Scan for the cell matching the given text and deliver its [x, y] coordinate at center. 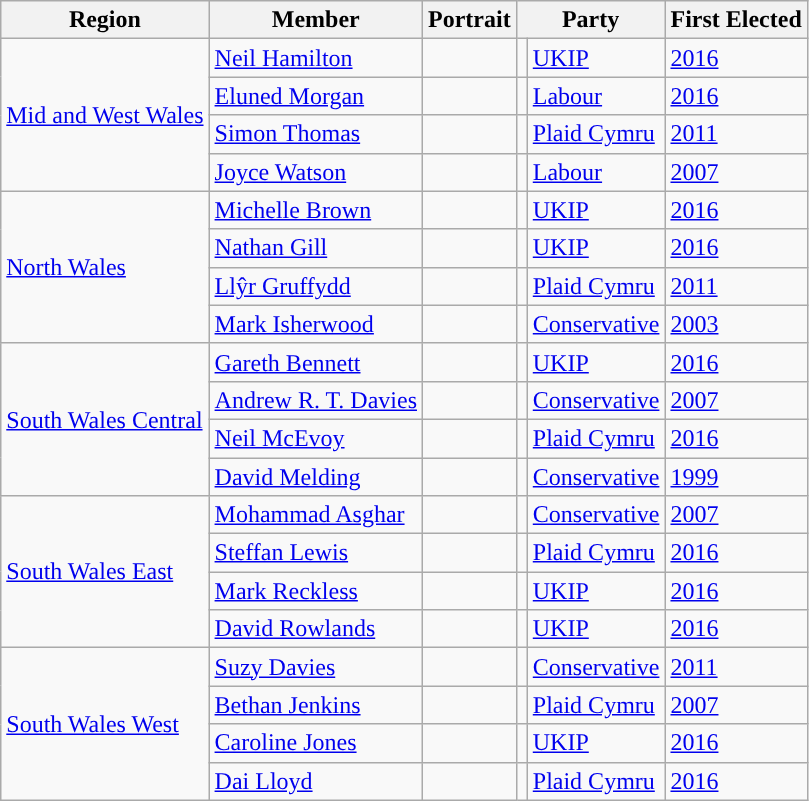
1999 [736, 477]
2003 [736, 324]
Portrait [470, 20]
Nathan Gill [316, 248]
Mark Isherwood [316, 324]
Eluned Morgan [316, 96]
Party [590, 20]
Caroline Jones [316, 743]
Llŷr Gruffydd [316, 286]
Member [316, 20]
Mid and West Wales [105, 115]
Andrew R. T. Davies [316, 400]
Bethan Jenkins [316, 705]
South Wales East [105, 572]
Michelle Brown [316, 210]
First Elected [736, 20]
Mark Reckless [316, 591]
Steffan Lewis [316, 553]
David Rowlands [316, 629]
Mohammad Asghar [316, 515]
Region [105, 20]
Joyce Watson [316, 172]
South Wales West [105, 724]
North Wales [105, 267]
David Melding [316, 477]
Gareth Bennett [316, 362]
Neil McEvoy [316, 438]
Neil Hamilton [316, 58]
South Wales Central [105, 419]
Simon Thomas [316, 134]
Dai Lloyd [316, 781]
Suzy Davies [316, 667]
